Scan for the cell matching the given text and deliver its [x, y] coordinate at center. 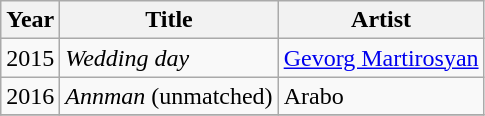
2015 [30, 58]
Annman (unmatched) [169, 96]
Gevorg Martirosyan [381, 58]
Title [169, 20]
Artist [381, 20]
2016 [30, 96]
Year [30, 20]
Arabo [381, 96]
Wedding day [169, 58]
